Pinpoint the cell where the given text exists, returning its (x, y) midpoint coordinate. 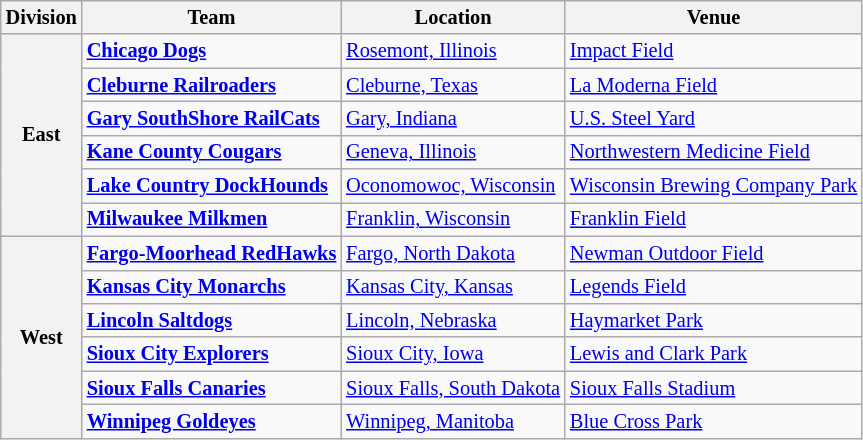
Sioux Falls Canaries (212, 388)
Fargo-Moorhead RedHawks (212, 253)
Northwestern Medicine Field (714, 152)
East (42, 135)
Sioux City Explorers (212, 354)
Venue (714, 17)
Chicago Dogs (212, 51)
Oconomowoc, Wisconsin (453, 186)
Legends Field (714, 287)
Blue Cross Park (714, 421)
Sioux Falls, South Dakota (453, 388)
Team (212, 17)
U.S. Steel Yard (714, 118)
Haymarket Park (714, 320)
Division (42, 17)
Kansas City Monarchs (212, 287)
Geneva, Illinois (453, 152)
Rosemont, Illinois (453, 51)
Newman Outdoor Field (714, 253)
Gary, Indiana (453, 118)
Winnipeg, Manitoba (453, 421)
Franklin Field (714, 219)
Cleburne Railroaders (212, 85)
West (42, 337)
Lincoln, Nebraska (453, 320)
Location (453, 17)
Lewis and Clark Park (714, 354)
Lincoln Saltdogs (212, 320)
Winnipeg Goldeyes (212, 421)
Wisconsin Brewing Company Park (714, 186)
Sioux Falls Stadium (714, 388)
Lake Country DockHounds (212, 186)
La Moderna Field (714, 85)
Franklin, Wisconsin (453, 219)
Sioux City, Iowa (453, 354)
Cleburne, Texas (453, 85)
Milwaukee Milkmen (212, 219)
Fargo, North Dakota (453, 253)
Kane County Cougars (212, 152)
Kansas City, Kansas (453, 287)
Gary SouthShore RailCats (212, 118)
Impact Field (714, 51)
